Output the [X, Y] coordinate of the center of the cell containing the given text.  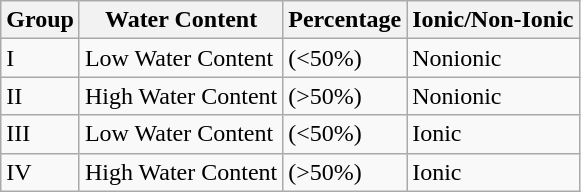
Percentage [345, 20]
Ionic/Non-Ionic [493, 20]
II [40, 96]
III [40, 134]
IV [40, 172]
Group [40, 20]
I [40, 58]
Water Content [180, 20]
